Identify which cell holds the provided text, then report its (X, Y) central coordinate. 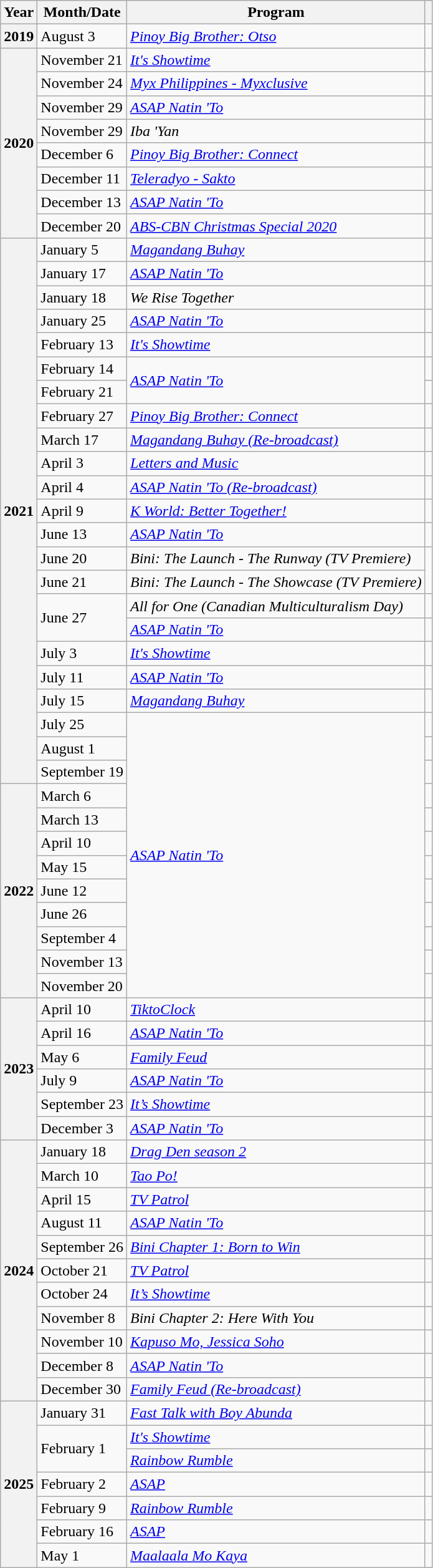
September 19 (82, 772)
June 26 (82, 914)
April 3 (82, 463)
February 2 (82, 1484)
February 9 (82, 1508)
We Rise Together (277, 298)
February 27 (82, 416)
February 13 (82, 345)
Iba 'Yan (277, 131)
November 10 (82, 1342)
Pinoy Big Brother: Otso (277, 36)
December 30 (82, 1389)
January 5 (82, 249)
TiktoClock (277, 1009)
Kapuso Mo, Jessica Soho (277, 1342)
August 1 (82, 748)
All for One (Canadian Multiculturalism Day) (277, 606)
January 17 (82, 273)
May 6 (82, 1057)
November 24 (82, 84)
K World: Better Together! (277, 511)
Year (19, 12)
Bini: The Launch - The Runway (TV Premiere) (277, 558)
Fast Talk with Boy Abunda (277, 1413)
July 9 (82, 1081)
July 25 (82, 725)
2020 (19, 143)
March 13 (82, 820)
January 31 (82, 1413)
Bini Chapter 2: Here With You (277, 1318)
December 6 (82, 155)
February 14 (82, 369)
2024 (19, 1271)
November 13 (82, 962)
March 10 (82, 1176)
December 8 (82, 1365)
October 24 (82, 1294)
May 15 (82, 867)
2019 (19, 36)
2023 (19, 1068)
Family Feud (Re-broadcast) (277, 1389)
August 11 (82, 1223)
Maalaala Mo Kaya (277, 1556)
December 20 (82, 226)
Program (277, 12)
Magandang Buhay (Re-broadcast) (277, 440)
March 6 (82, 796)
April 9 (82, 511)
Drag Den season 2 (277, 1152)
Bini: The Launch - The Showcase (TV Premiere) (277, 582)
Myx Philippines - Myxclusive (277, 84)
June 12 (82, 891)
February 1 (82, 1448)
Family Feud (277, 1057)
ASAP Natin 'To (Re-broadcast) (277, 487)
December 3 (82, 1128)
July 15 (82, 701)
September 4 (82, 938)
February 21 (82, 392)
June 20 (82, 558)
Bini Chapter 1: Born to Win (277, 1247)
December 11 (82, 178)
July 3 (82, 653)
November 21 (82, 60)
November 20 (82, 985)
June 13 (82, 535)
Month/Date (82, 12)
ABS-CBN Christmas Special 2020 (277, 226)
2022 (19, 891)
April 16 (82, 1033)
October 21 (82, 1270)
June 27 (82, 617)
2021 (19, 510)
December 13 (82, 202)
July 11 (82, 677)
November 8 (82, 1318)
April 15 (82, 1199)
September 23 (82, 1105)
April 4 (82, 487)
March 17 (82, 440)
August 3 (82, 36)
May 1 (82, 1556)
February 16 (82, 1532)
June 21 (82, 582)
Letters and Music (277, 463)
January 25 (82, 321)
Teleradyo - Sakto (277, 178)
September 26 (82, 1247)
2025 (19, 1484)
Tao Po! (277, 1176)
